Capture the cell that displays the provided text and extract its [x, y] central coordinate. 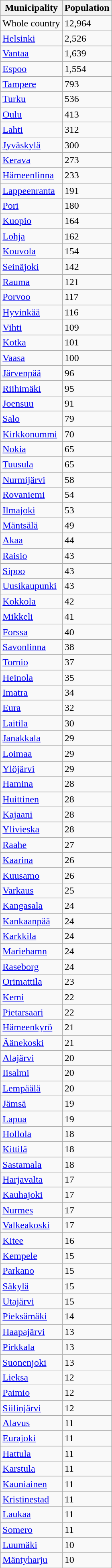
Hämeenkyrö [31, 1027]
Hamina [31, 784]
Helsinki [31, 38]
Säkylä [31, 1286]
Kajaani [31, 814]
Orimattila [31, 982]
793 [87, 84]
Laukaa [31, 1514]
273 [87, 160]
12,964 [87, 23]
Savonlinna [31, 647]
Hollola [31, 1134]
70 [87, 434]
Järvenpää [31, 373]
101 [87, 343]
Kempele [31, 1256]
35 [87, 678]
Lieksa [31, 1377]
Janakkala [31, 738]
233 [87, 175]
32 [87, 708]
Kemi [31, 997]
42 [87, 601]
Espoo [31, 69]
Lahti [31, 130]
Hattula [31, 1454]
Whole country [31, 23]
Seinäjoki [31, 267]
34 [87, 693]
14 [87, 1317]
1,639 [87, 54]
Eurajoki [31, 1438]
Porvoo [31, 297]
154 [87, 251]
Municipality [31, 8]
Iisalmi [31, 1073]
162 [87, 236]
Äänekoski [31, 1043]
Imatra [31, 693]
Huittinen [31, 799]
Pirkkala [31, 1347]
Kirkkonummi [31, 434]
Kokkola [31, 601]
38 [87, 647]
Salo [31, 419]
Kuusamo [31, 875]
Jyväskylä [31, 145]
96 [87, 373]
Vantaa [31, 54]
Ylöjärvi [31, 769]
30 [87, 723]
Ylivieska [31, 830]
16 [87, 1241]
Lempäälä [31, 1088]
191 [87, 191]
Kitee [31, 1241]
Alajärvi [31, 1058]
Alavus [31, 1423]
Hämeenlinna [31, 175]
Valkeakoski [31, 1225]
Suonenjoki [31, 1362]
121 [87, 282]
Lohja [31, 236]
Rauma [31, 282]
95 [87, 388]
Kaarina [31, 860]
Sastamala [31, 1165]
117 [87, 297]
Ilmajoki [31, 510]
Utajärvi [31, 1301]
Turku [31, 99]
Luumäki [31, 1545]
Sipoo [31, 571]
Kerava [31, 160]
Kauniainen [31, 1484]
164 [87, 221]
79 [87, 419]
Nurmijärvi [31, 480]
Nokia [31, 449]
Forssa [31, 632]
Paimio [31, 1392]
2,526 [87, 38]
Tuusula [31, 465]
Pietarsaari [31, 1012]
Mikkeli [31, 616]
Pori [31, 206]
536 [87, 99]
Kangasala [31, 906]
91 [87, 403]
27 [87, 845]
Lapua [31, 1119]
Laitila [31, 723]
Eura [31, 708]
Siilinjärvi [31, 1408]
53 [87, 510]
Oulu [31, 114]
Lappeenranta [31, 191]
Karstula [31, 1469]
Joensuu [31, 403]
Karkkila [31, 936]
Mäntsälä [31, 525]
Pieksämäki [31, 1317]
Nurmes [31, 1210]
180 [87, 206]
Varkaus [31, 890]
41 [87, 616]
Kristinestad [31, 1499]
Tampere [31, 84]
413 [87, 114]
25 [87, 890]
44 [87, 541]
Riihimäki [31, 388]
312 [87, 130]
Kouvola [31, 251]
1,554 [87, 69]
Hyvinkää [31, 312]
Kuopio [31, 221]
Kittilä [31, 1149]
Kauhajoki [31, 1195]
Vihti [31, 327]
Population [87, 8]
Harjavalta [31, 1180]
Raseborg [31, 967]
Kotka [31, 343]
58 [87, 480]
Kankaanpää [31, 921]
Tornio [31, 662]
109 [87, 327]
23 [87, 982]
Raisio [31, 556]
Loimaa [31, 754]
Vaasa [31, 358]
116 [87, 312]
40 [87, 632]
Heinola [31, 678]
Rovaniemi [31, 495]
Jämsä [31, 1103]
100 [87, 358]
142 [87, 267]
Parkano [31, 1271]
Akaa [31, 541]
37 [87, 662]
300 [87, 145]
Mäntyharju [31, 1560]
Raahe [31, 845]
Haapajärvi [31, 1332]
Mariehamn [31, 952]
Somero [31, 1530]
49 [87, 525]
Uusikaupunki [31, 586]
54 [87, 495]
